Return the [x, y] coordinate for the center point of the cell that contains the specified text.  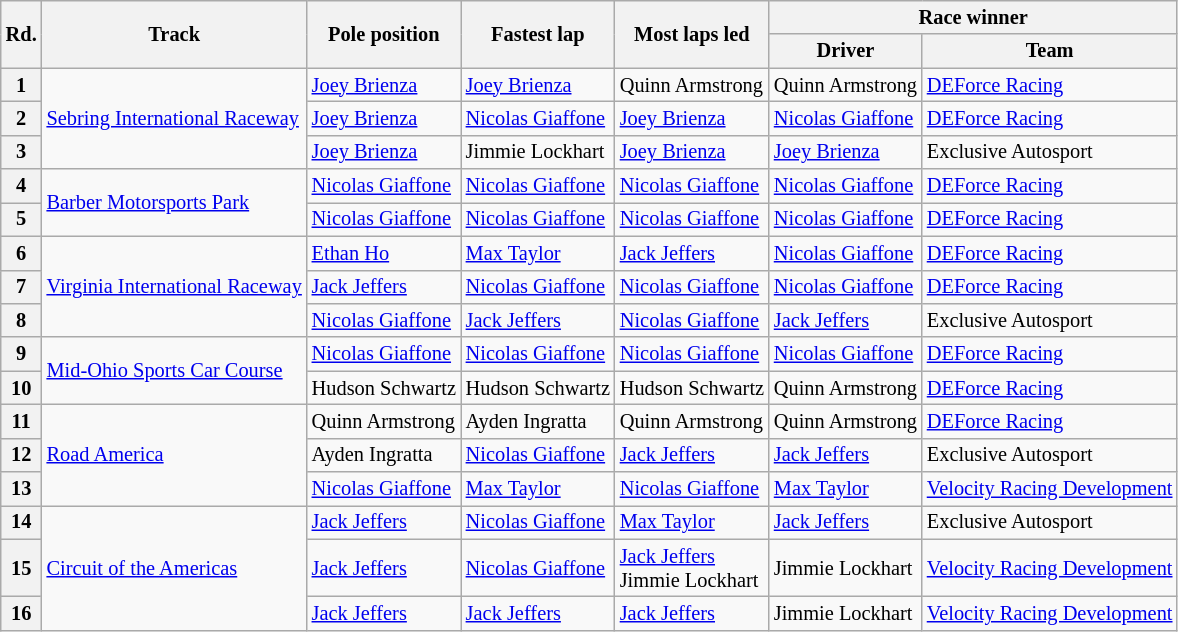
3 [22, 152]
Virginia International Raceway [174, 286]
Mid-Ohio Sports Car Course [174, 370]
1 [22, 85]
Rd. [22, 34]
Track [174, 34]
Most laps led [692, 34]
8 [22, 320]
13 [22, 489]
14 [22, 522]
Team [1050, 51]
5 [22, 219]
4 [22, 186]
Barber Motorsports Park [174, 202]
15 [22, 568]
9 [22, 354]
12 [22, 455]
Jack Jeffers Jimmie Lockhart [692, 568]
Ethan Ho [384, 253]
11 [22, 421]
Road America [174, 454]
16 [22, 613]
Sebring International Raceway [174, 118]
7 [22, 287]
Race winner [973, 17]
Circuit of the Americas [174, 568]
6 [22, 253]
2 [22, 118]
Pole position [384, 34]
Fastest lap [538, 34]
10 [22, 388]
Driver [846, 51]
